For the text-containing cell, return its midpoint in [x, y] coordinate format. 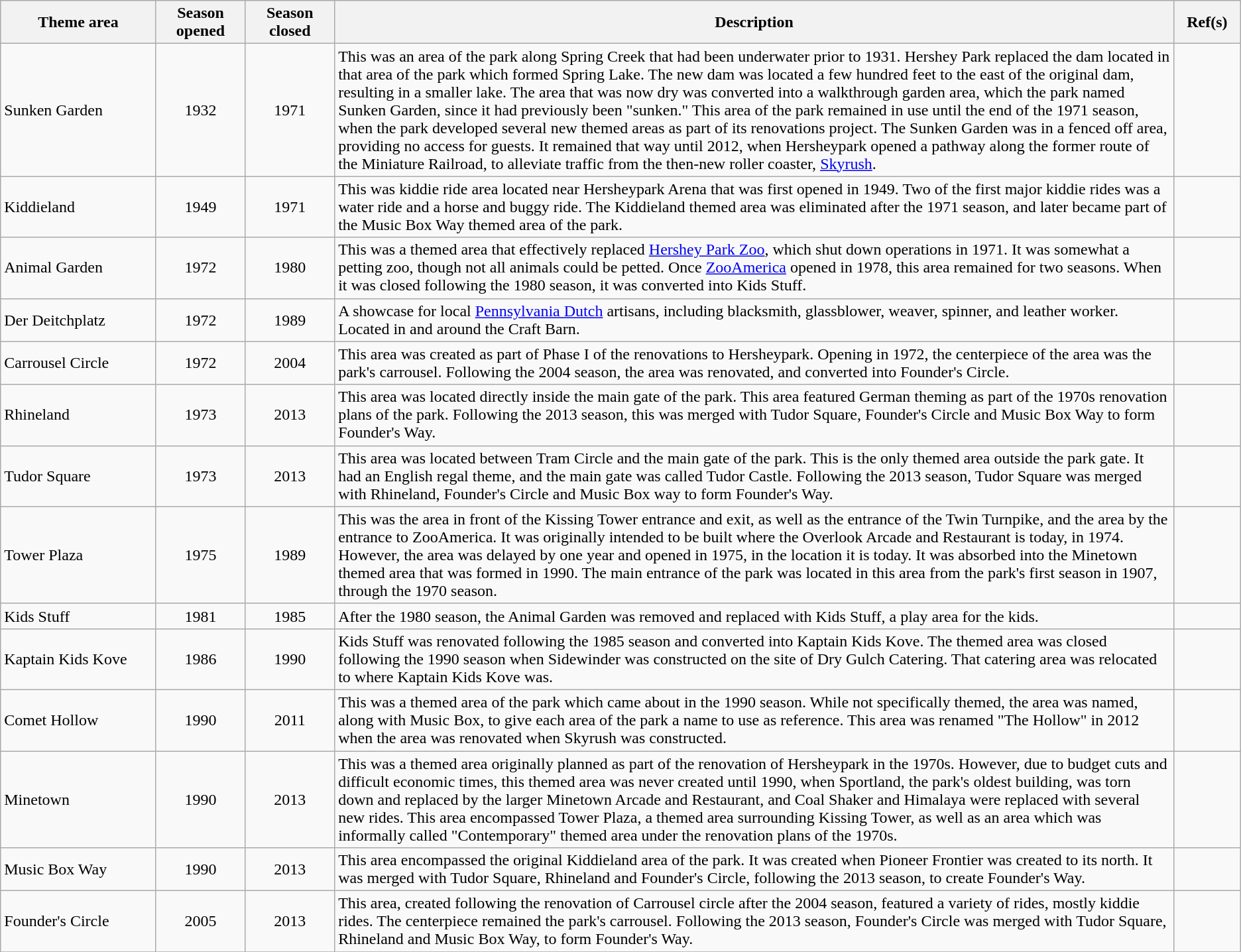
Ref(s) [1207, 23]
Kids Stuff [78, 616]
Kaptain Kids Kove [78, 659]
Comet Hollow [78, 720]
Season closed [290, 23]
Tower Plaza [78, 555]
Founder's Circle [78, 922]
Sunken Garden [78, 110]
2011 [290, 720]
1980 [290, 268]
Der Deitchplatz [78, 320]
Kiddieland [78, 207]
1949 [200, 207]
1932 [200, 110]
1985 [290, 616]
Description [754, 23]
Theme area [78, 23]
Carrousel Circle [78, 363]
Rhineland [78, 415]
2005 [200, 922]
1981 [200, 616]
After the 1980 season, the Animal Garden was removed and replaced with Kids Stuff, a play area for the kids. [754, 616]
Tudor Square [78, 476]
Minetown [78, 799]
Season opened [200, 23]
2004 [290, 363]
Music Box Way [78, 870]
Animal Garden [78, 268]
1986 [200, 659]
1975 [200, 555]
